Detect which cell encompasses the target text, then output its [x, y] center coordinate. 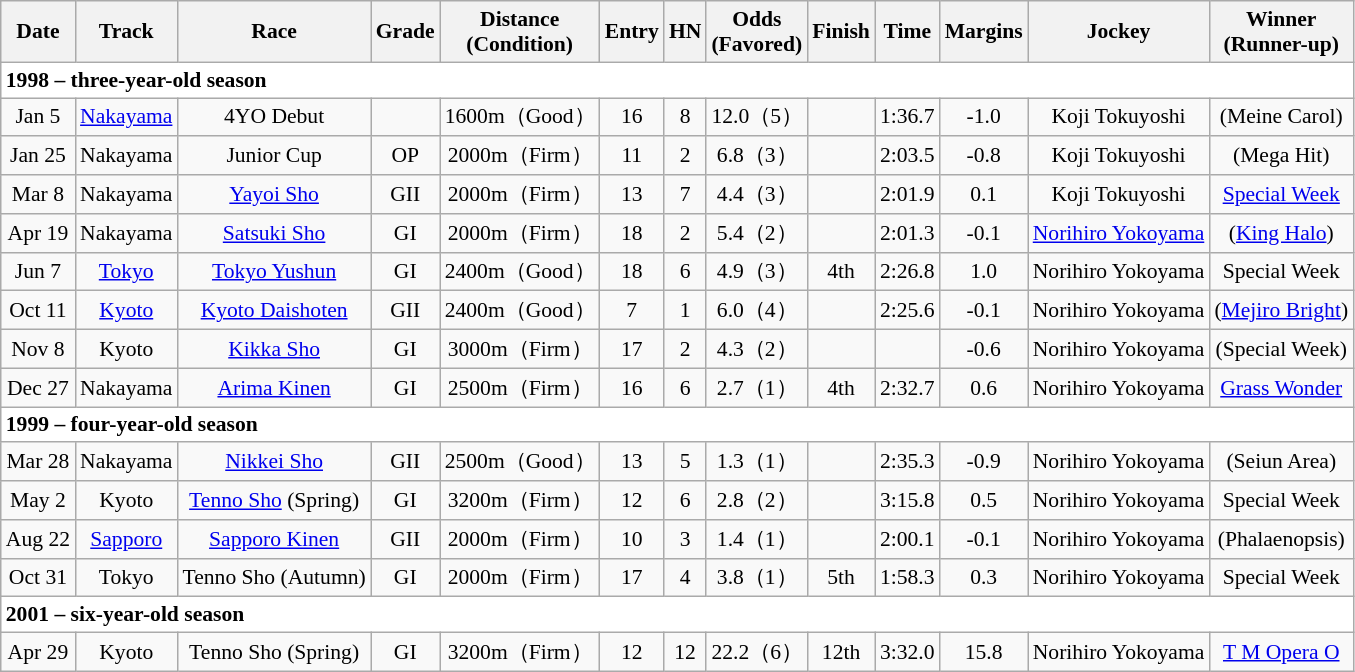
Tenno Sho (Autumn) [274, 578]
-0.6 [984, 350]
3:15.8 [908, 500]
0.6 [984, 388]
Kyoto Daishoten [274, 310]
22.2（6） [756, 652]
Tokyo Yushun [274, 272]
Apr 19 [38, 234]
5 [686, 462]
Distance(Condition) [520, 32]
OP [406, 156]
2:32.7 [908, 388]
-0.9 [984, 462]
1999 – four-year-old season [677, 425]
6.0（4） [756, 310]
Sapporo Kinen [274, 540]
(Seiun Area) [1281, 462]
0.3 [984, 578]
(Mejiro Bright) [1281, 310]
2:25.6 [908, 310]
1:36.7 [908, 118]
Mar 8 [38, 194]
-1.0 [984, 118]
Junior Cup [274, 156]
3000m（Firm） [520, 350]
2.7（1） [756, 388]
Kikka Sho [274, 350]
1998 – three-year-old season [677, 80]
8 [686, 118]
0.1 [984, 194]
(Meine Carol) [1281, 118]
6.8（3） [756, 156]
Arima Kinen [274, 388]
2:01.9 [908, 194]
(Phalaenopsis) [1281, 540]
1600m（Good） [520, 118]
Date [38, 32]
T M Opera O [1281, 652]
Jan 5 [38, 118]
2500m（Firm） [520, 388]
-0.8 [984, 156]
Grade [406, 32]
2:00.1 [908, 540]
Winner(Runner-up) [1281, 32]
2001 – six-year-old season [677, 615]
HN [686, 32]
Nikkei Sho [274, 462]
5.4（2） [756, 234]
Aug 22 [38, 540]
Entry [632, 32]
2:01.3 [908, 234]
2:03.5 [908, 156]
Race [274, 32]
4 [686, 578]
Finish [841, 32]
1:58.3 [908, 578]
Sapporo [126, 540]
5th [841, 578]
Jockey [1119, 32]
4YO Debut [274, 118]
Apr 29 [38, 652]
2500m（Good） [520, 462]
Jun 7 [38, 272]
10 [632, 540]
1.3（1） [756, 462]
11 [632, 156]
2:35.3 [908, 462]
Time [908, 32]
3 [686, 540]
Margins [984, 32]
Nov 8 [38, 350]
(Mega Hit) [1281, 156]
1.4（1） [756, 540]
4.9（3） [756, 272]
2:26.8 [908, 272]
Oct 31 [38, 578]
Dec 27 [38, 388]
Jan 25 [38, 156]
(Special Week) [1281, 350]
15.8 [984, 652]
(King Halo) [1281, 234]
3.8（1） [756, 578]
4.4（3） [756, 194]
May 2 [38, 500]
4.3（2） [756, 350]
12th [841, 652]
1 [686, 310]
12.0（5） [756, 118]
Satsuki Sho [274, 234]
Odds(Favored) [756, 32]
3:32.0 [908, 652]
Grass Wonder [1281, 388]
Mar 28 [38, 462]
1.0 [984, 272]
Oct 11 [38, 310]
0.5 [984, 500]
2.8（2） [756, 500]
Track [126, 32]
Yayoi Sho [274, 194]
